Locate the cell with the specified text and output its [x, y] center coordinate. 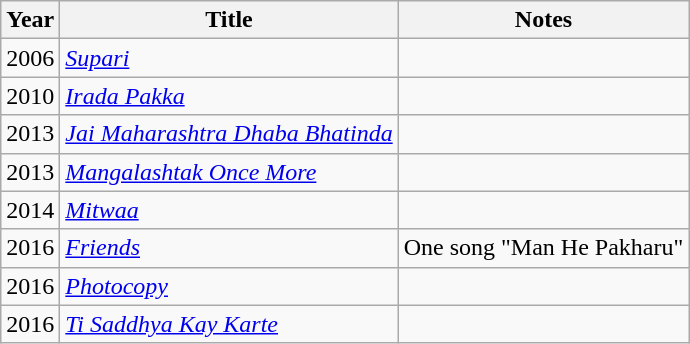
Ti Saddhya Kay Karte [229, 324]
Mitwaa [229, 210]
Year [30, 20]
2014 [30, 210]
Supari [229, 58]
Notes [544, 20]
2010 [30, 96]
Jai Maharashtra Dhaba Bhatinda [229, 134]
2006 [30, 58]
One song "Man He Pakharu" [544, 248]
Irada Pakka [229, 96]
Friends [229, 248]
Mangalashtak Once More [229, 172]
Title [229, 20]
Photocopy [229, 286]
